Return [x, y] of the center of cell containing provided text 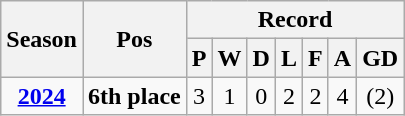
P [199, 58]
Season [42, 39]
0 [261, 96]
Record [294, 20]
GD [380, 58]
4 [342, 96]
Pos [134, 39]
F [316, 58]
3 [199, 96]
2024 [42, 96]
1 [230, 96]
L [288, 58]
6th place [134, 96]
W [230, 58]
A [342, 58]
(2) [380, 96]
D [261, 58]
